Search for the cell housing the specified text and yield its (X, Y) center coordinate. 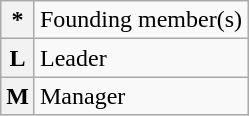
L (18, 58)
* (18, 20)
Founding member(s) (140, 20)
Manager (140, 96)
Leader (140, 58)
M (18, 96)
